Output the [x, y] coordinate of the center of the cell containing the given text.  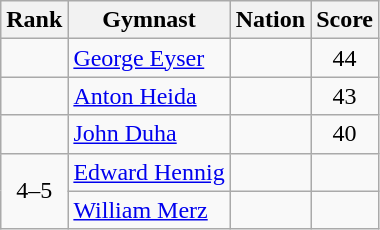
John Duha [149, 134]
4–5 [34, 191]
George Eyser [149, 58]
Edward Hennig [149, 172]
Score [345, 20]
Rank [34, 20]
Gymnast [149, 20]
40 [345, 134]
Nation [270, 20]
43 [345, 96]
Anton Heida [149, 96]
44 [345, 58]
William Merz [149, 210]
